Search for the cell housing the specified text and yield its [x, y] center coordinate. 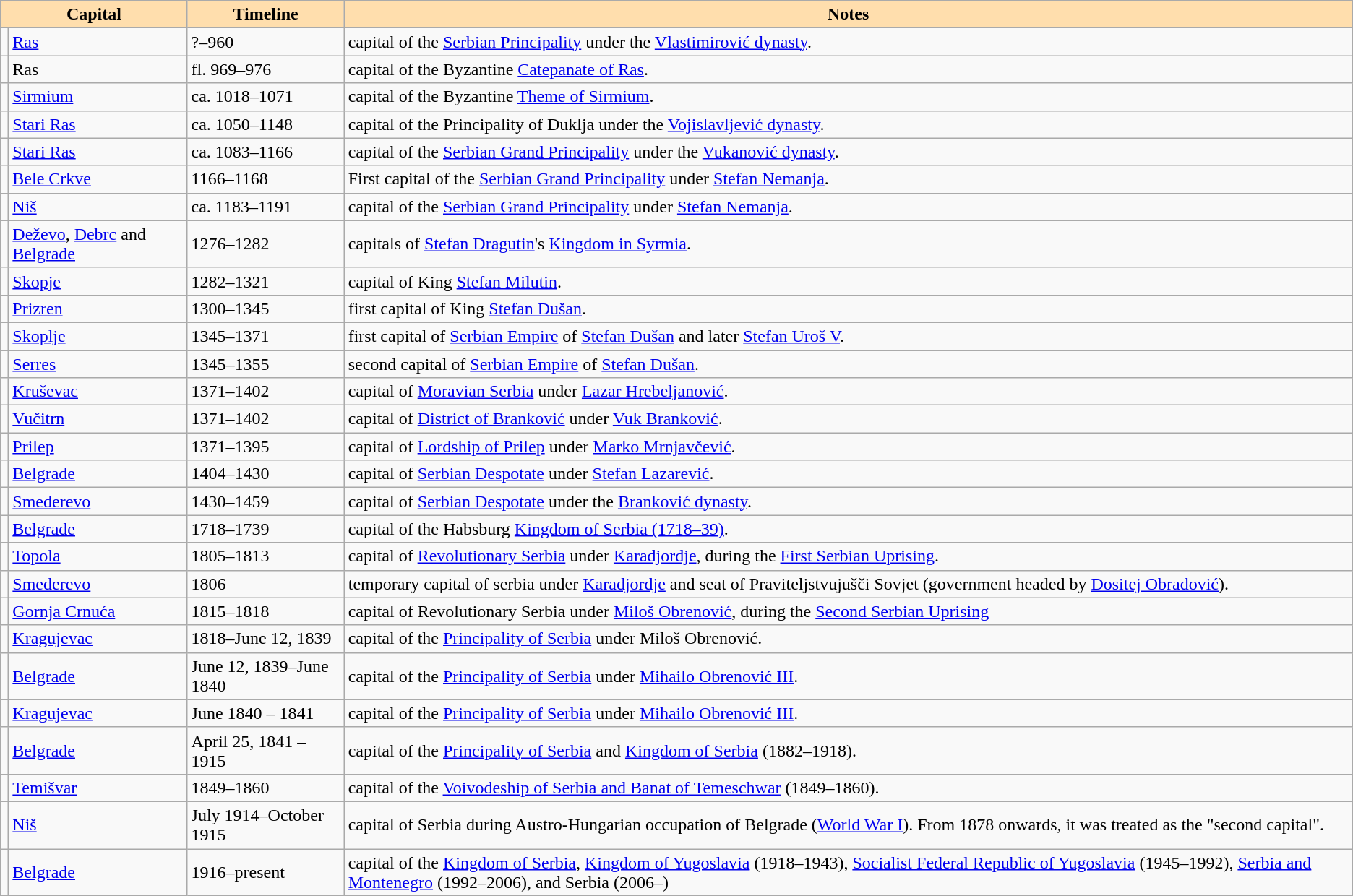
capital of Revolutionary Serbia under Karadjordje, during the First Serbian Uprising. [849, 556]
capital of Serbia during Austro-Hungarian occupation of Belgrade (World War I). From 1878 onwards, it was treated as the "second capital". [849, 825]
1815–1818 [266, 611]
1345–1371 [266, 336]
Prilep [98, 447]
1805–1813 [266, 556]
first capital of King Stefan Dušan. [849, 309]
capital of Moravian Serbia under Lazar Hrebeljanović. [849, 392]
Notes [849, 14]
Bele Crkve [98, 179]
June 12, 1839–June 1840 [266, 676]
Vučitrn [98, 419]
1282–1321 [266, 281]
1718–1739 [266, 529]
Temišvar [98, 788]
capital of the Byzantine Theme of Sirmium. [849, 97]
Serres [98, 363]
First capital of the Serbian Grand Principality under Stefan Nemanja. [849, 179]
April 25, 1841 – 1915 [266, 750]
Skoplje [98, 336]
1849–1860 [266, 788]
1276–1282 [266, 244]
capital of the Principality of Serbia under Miloš Obrenović. [849, 639]
July 1914–October 1915 [266, 825]
capital of the Serbian Grand Principality under Stefan Nemanja. [849, 207]
capital of District of Branković under Vuk Branković. [849, 419]
capital of the Byzantine Catepanate of Ras. [849, 69]
capital of Lordship of Prilep under Marko Mrnjavčević. [849, 447]
June 1840 – 1841 [266, 713]
capital of the Principality of Serbia and Kingdom of Serbia (1882–1918). [849, 750]
?–960 [266, 42]
Capital [94, 14]
1300–1345 [266, 309]
ca. 1050–1148 [266, 124]
Topola [98, 556]
1818–June 12, 1839 [266, 639]
capital of the Serbian Grand Principality under the Vukanović dynasty. [849, 152]
temporary capital of serbia under Karadjordje and seat of Praviteljstvujušči Sovjet (government headed by Dositej Obradović). [849, 584]
fl. 969–976 [266, 69]
capital of King Stefan Milutin. [849, 281]
1166–1168 [266, 179]
Timeline [266, 14]
second capital of Serbian Empire of Stefan Dušan. [849, 363]
Skopje [98, 281]
capital of Serbian Despotate under the Branković dynasty. [849, 501]
1404–1430 [266, 474]
capital of the Principality of Duklja under the Vojislavljević dynasty. [849, 124]
Prizren [98, 309]
capital of the Serbian Principality under the Vlastimirović dynasty. [849, 42]
1916–present [266, 871]
capital of Revolutionary Serbia under Miloš Obrenović, during the Second Serbian Uprising [849, 611]
Deževo, Debrc and Belgrade [98, 244]
1345–1355 [266, 363]
Gornja Crnuća [98, 611]
1371–1395 [266, 447]
1430–1459 [266, 501]
ca. 1183–1191 [266, 207]
capital of the Voivodeship of Serbia and Banat of Temeschwar (1849–1860). [849, 788]
Sirmium [98, 97]
ca. 1083–1166 [266, 152]
ca. 1018–1071 [266, 97]
1806 [266, 584]
first capital of Serbian Empire of Stefan Dušan and later Stefan Uroš V. [849, 336]
capital of the Habsburg Kingdom of Serbia (1718–39). [849, 529]
capitals of Stefan Dragutin's Kingdom in Syrmia. [849, 244]
Kruševac [98, 392]
capital of Serbian Despotate under Stefan Lazarević. [849, 474]
